Detect which cell encompasses the target text, then output its (X, Y) center coordinate. 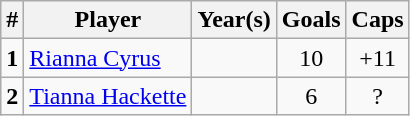
? (378, 96)
Caps (378, 20)
+11 (378, 58)
Tianna Hackette (108, 96)
2 (12, 96)
# (12, 20)
Rianna Cyrus (108, 58)
Year(s) (234, 20)
Goals (311, 20)
10 (311, 58)
1 (12, 58)
Player (108, 20)
6 (311, 96)
